For the text-containing cell, return its midpoint in (X, Y) coordinate format. 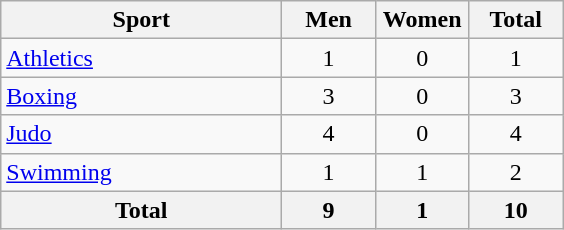
Judo (142, 134)
Swimming (142, 172)
Men (329, 20)
Women (422, 20)
Athletics (142, 58)
Sport (142, 20)
2 (516, 172)
9 (329, 210)
Boxing (142, 96)
10 (516, 210)
